Return the [x, y] coordinate for the center point of the cell that contains the specified text.  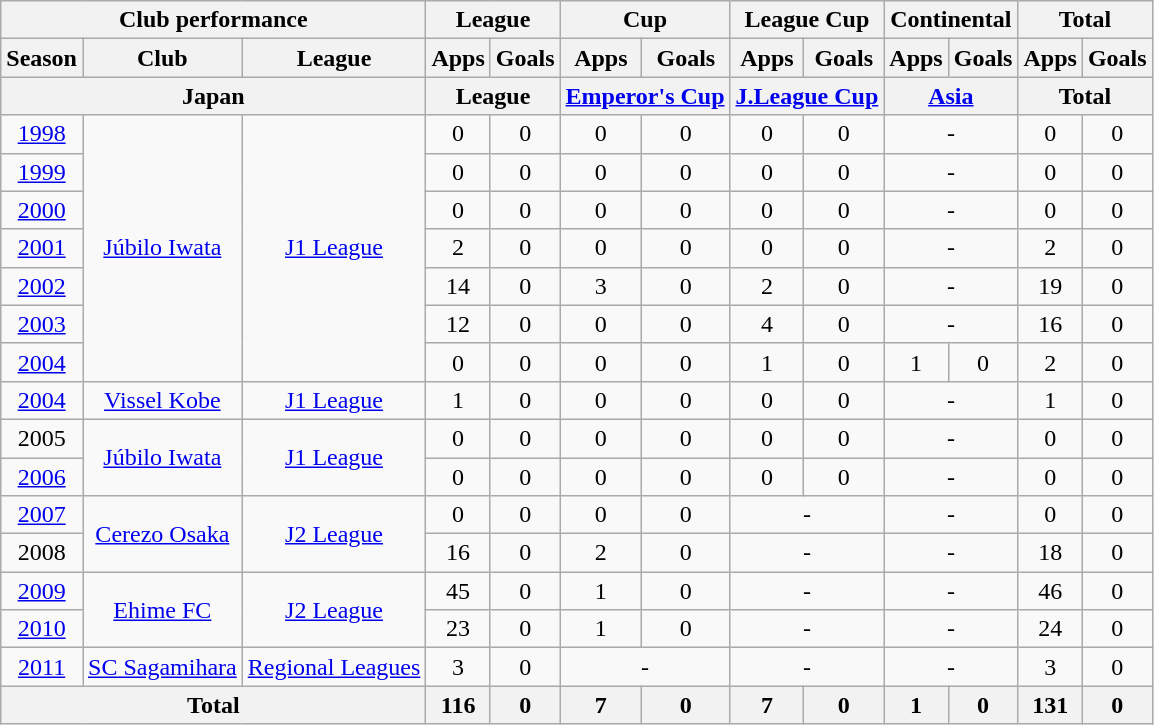
23 [458, 629]
Season [42, 58]
2000 [42, 210]
12 [458, 324]
45 [458, 591]
116 [458, 705]
18 [1050, 553]
Emperor's Cup [645, 96]
2006 [42, 477]
Club [162, 58]
2011 [42, 667]
14 [458, 286]
SC Sagamihara [162, 667]
Japan [214, 96]
2009 [42, 591]
2008 [42, 553]
League Cup [807, 20]
131 [1050, 705]
2002 [42, 286]
2005 [42, 438]
2010 [42, 629]
2003 [42, 324]
Ehime FC [162, 610]
2001 [42, 248]
J.League Cup [807, 96]
Cup [645, 20]
24 [1050, 629]
Regional Leagues [334, 667]
19 [1050, 286]
Vissel Kobe [162, 400]
Asia [951, 96]
Club performance [214, 20]
46 [1050, 591]
1998 [42, 134]
Cerezo Osaka [162, 534]
4 [767, 324]
2007 [42, 515]
1999 [42, 172]
Continental [951, 20]
